Scan for the cell matching the given text and deliver its [x, y] coordinate at center. 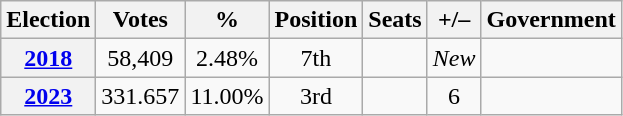
Position [316, 20]
+/– [454, 20]
11.00% [227, 96]
331.657 [140, 96]
New [454, 58]
Votes [140, 20]
2.48% [227, 58]
Seats [395, 20]
6 [454, 96]
Election [48, 20]
% [227, 20]
58,409 [140, 58]
7th [316, 58]
2023 [48, 96]
2018 [48, 58]
Government [551, 20]
3rd [316, 96]
